Output the [x, y] coordinate of the center of the cell containing the given text.  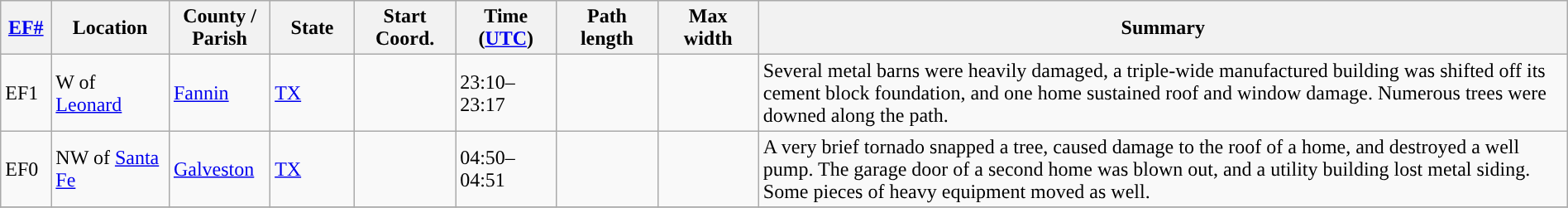
Max width [708, 28]
Path length [607, 28]
04:50–04:51 [506, 169]
County / Parish [219, 28]
State [313, 28]
NW of Santa Fe [111, 169]
EF# [26, 28]
Location [111, 28]
EF0 [26, 169]
Summary [1163, 28]
Time (UTC) [506, 28]
Fannin [219, 93]
23:10–23:17 [506, 93]
W of Leonard [111, 93]
Galveston [219, 169]
Start Coord. [404, 28]
EF1 [26, 93]
